Output the (x, y) coordinate of the center of the cell containing the given text.  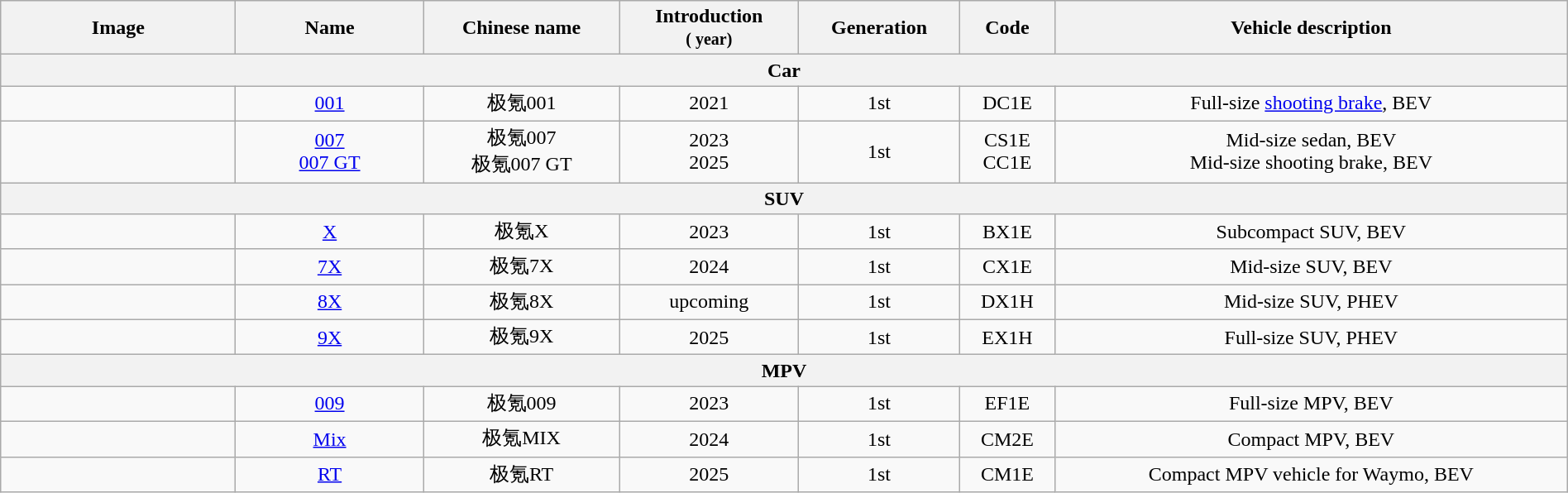
Mid-size SUV, PHEV (1311, 303)
001 (329, 104)
SUV (784, 198)
Introduction( year) (710, 28)
7X (329, 266)
Vehicle description (1311, 28)
009 (329, 404)
极氪RT (521, 475)
RT (329, 475)
BX1E (1007, 232)
DC1E (1007, 104)
Subcompact SUV, BEV (1311, 232)
Full-size MPV, BEV (1311, 404)
upcoming (710, 303)
极氪001 (521, 104)
Full-size SUV, PHEV (1311, 337)
Compact MPV, BEV (1311, 438)
8X (329, 303)
极氪7X (521, 266)
DX1H (1007, 303)
Full-size shooting brake, BEV (1311, 104)
Code (1007, 28)
Mid-size sedan, BEVMid-size shooting brake, BEV (1311, 151)
007007 GT (329, 151)
EF1E (1007, 404)
EX1H (1007, 337)
极氪007极氪007 GT (521, 151)
CS1ECC1E (1007, 151)
20232025 (710, 151)
极氪8X (521, 303)
极氪X (521, 232)
CM1E (1007, 475)
Generation (880, 28)
2021 (710, 104)
Chinese name (521, 28)
9X (329, 337)
极氪9X (521, 337)
X (329, 232)
Car (784, 70)
极氪009 (521, 404)
MPV (784, 371)
Mix (329, 438)
Compact MPV vehicle for Waymo, BEV (1311, 475)
Mid-size SUV, BEV (1311, 266)
Image (118, 28)
CX1E (1007, 266)
CM2E (1007, 438)
Name (329, 28)
极氪MIX (521, 438)
